Provide the [X, Y] coordinate of the cell's center where the given text is located.  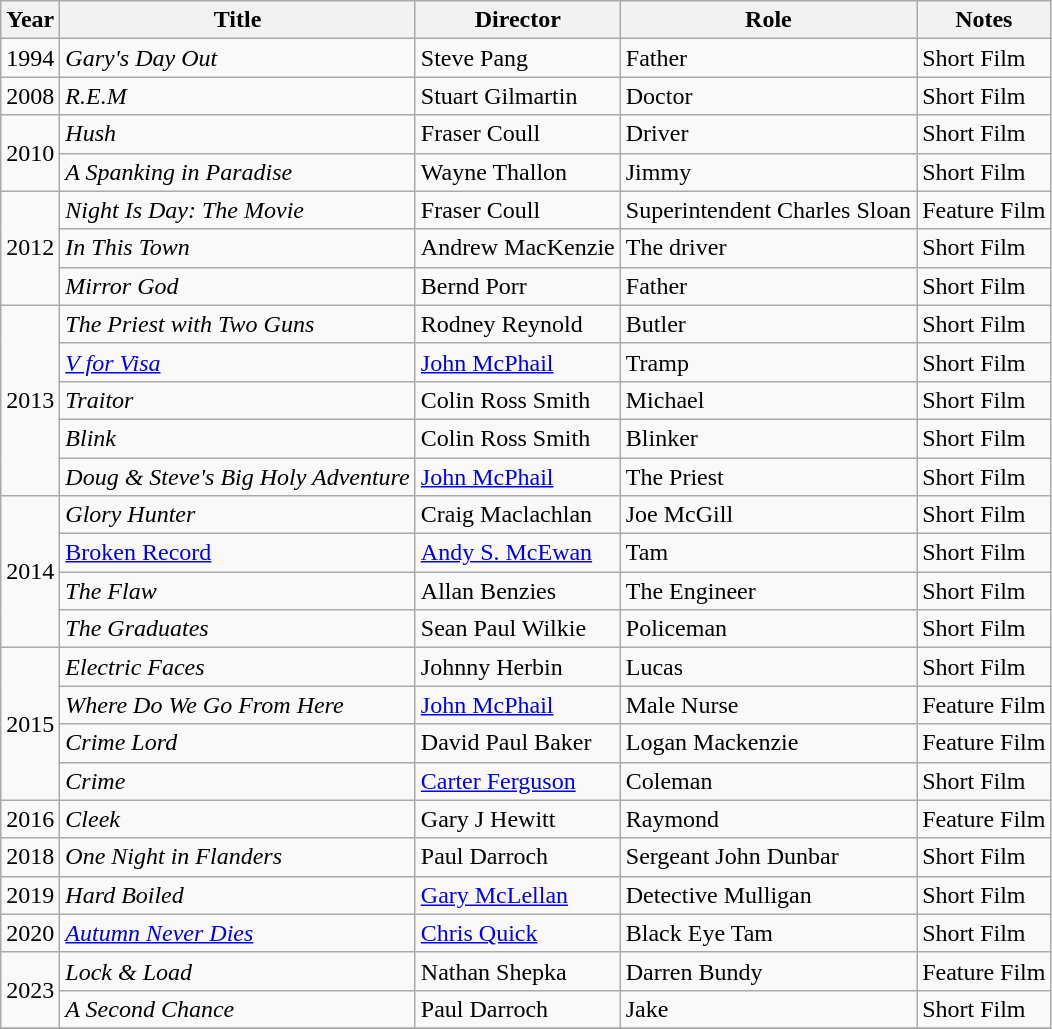
Notes [984, 20]
V for Visa [238, 362]
2012 [30, 248]
Mirror God [238, 286]
David Paul Baker [518, 743]
Craig Maclachlan [518, 515]
Gary McLellan [518, 895]
Male Nurse [768, 705]
R.E.M [238, 96]
Doctor [768, 96]
Superintendent Charles Sloan [768, 210]
Role [768, 20]
Stuart Gilmartin [518, 96]
Coleman [768, 781]
Chris Quick [518, 933]
Doug & Steve's Big Holy Adventure [238, 477]
2019 [30, 895]
The Graduates [238, 629]
Lock & Load [238, 971]
Sean Paul Wilkie [518, 629]
Blink [238, 438]
Policeman [768, 629]
Year [30, 20]
Lucas [768, 667]
Joe McGill [768, 515]
2014 [30, 572]
Black Eye Tam [768, 933]
2020 [30, 933]
Glory Hunter [238, 515]
2018 [30, 857]
The Priest with Two Guns [238, 324]
Raymond [768, 819]
Crime [238, 781]
Steve Pang [518, 58]
1994 [30, 58]
Autumn Never Dies [238, 933]
2008 [30, 96]
2010 [30, 153]
Michael [768, 400]
A Spanking in Paradise [238, 172]
The driver [768, 248]
Sergeant John Dunbar [768, 857]
Tam [768, 553]
Night Is Day: The Movie [238, 210]
2016 [30, 819]
Nathan Shepka [518, 971]
Jake [768, 1009]
Detective Mulligan [768, 895]
In This Town [238, 248]
Allan Benzies [518, 591]
Jimmy [768, 172]
The Engineer [768, 591]
The Priest [768, 477]
Darren Bundy [768, 971]
Wayne Thallon [518, 172]
Carter Ferguson [518, 781]
Butler [768, 324]
Rodney Reynold [518, 324]
Electric Faces [238, 667]
Tramp [768, 362]
Johnny Herbin [518, 667]
Title [238, 20]
Andy S. McEwan [518, 553]
Where Do We Go From Here [238, 705]
Hard Boiled [238, 895]
2013 [30, 400]
Bernd Porr [518, 286]
Gary's Day Out [238, 58]
Logan Mackenzie [768, 743]
The Flaw [238, 591]
2015 [30, 724]
Driver [768, 134]
One Night in Flanders [238, 857]
Traitor [238, 400]
Crime Lord [238, 743]
Cleek [238, 819]
Blinker [768, 438]
Director [518, 20]
2023 [30, 990]
A Second Chance [238, 1009]
Gary J Hewitt [518, 819]
Andrew MacKenzie [518, 248]
Broken Record [238, 553]
Hush [238, 134]
